Pinpoint the cell where the given text exists, returning its (X, Y) midpoint coordinate. 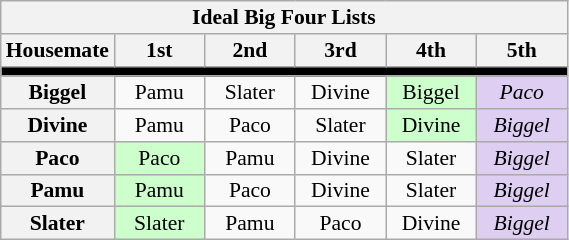
4th (432, 50)
1st (160, 50)
3rd (340, 50)
Ideal Big Four Lists (284, 18)
Housemate (58, 50)
5th (522, 50)
2nd (250, 50)
